Identify which cell holds the provided text, then report its (X, Y) central coordinate. 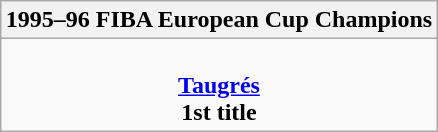
Taugrés 1st title (218, 85)
1995–96 FIBA European Cup Champions (218, 20)
